Capture the cell that displays the provided text and extract its (X, Y) central coordinate. 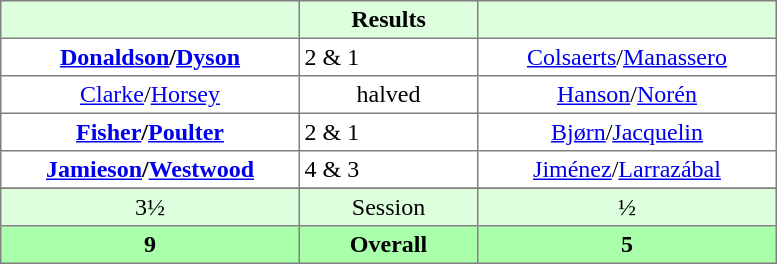
Hanson/Norén (627, 95)
Donaldson/Dyson (150, 57)
4 & 3 (388, 170)
½ (627, 207)
Colsaerts/Manassero (627, 57)
Bjørn/Jacquelin (627, 132)
5 (627, 245)
Jamieson/Westwood (150, 170)
3½ (150, 207)
Session (388, 207)
Clarke/Horsey (150, 95)
halved (388, 95)
Results (388, 20)
Overall (388, 245)
Jiménez/Larrazábal (627, 170)
Fisher/Poulter (150, 132)
9 (150, 245)
